Detect which cell encompasses the target text, then output its [x, y] center coordinate. 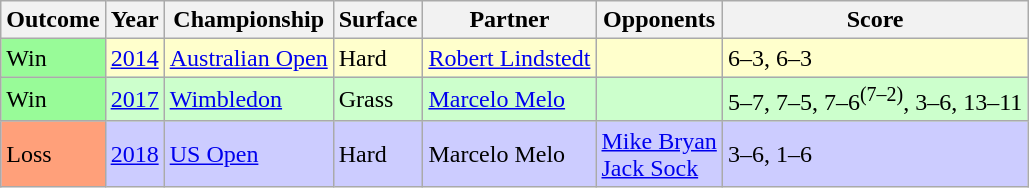
5–7, 7–5, 7–6(7–2), 3–6, 13–11 [874, 100]
Surface [378, 20]
US Open [248, 154]
Grass [378, 100]
6–3, 6–3 [874, 58]
Championship [248, 20]
Loss [53, 154]
Australian Open [248, 58]
Opponents [659, 20]
Mike Bryan Jack Sock [659, 154]
Partner [510, 20]
Outcome [53, 20]
2017 [134, 100]
2014 [134, 58]
Score [874, 20]
Year [134, 20]
2018 [134, 154]
3–6, 1–6 [874, 154]
Wimbledon [248, 100]
Robert Lindstedt [510, 58]
